From the cell containing the given text, extract its center point as [x, y] coordinate. 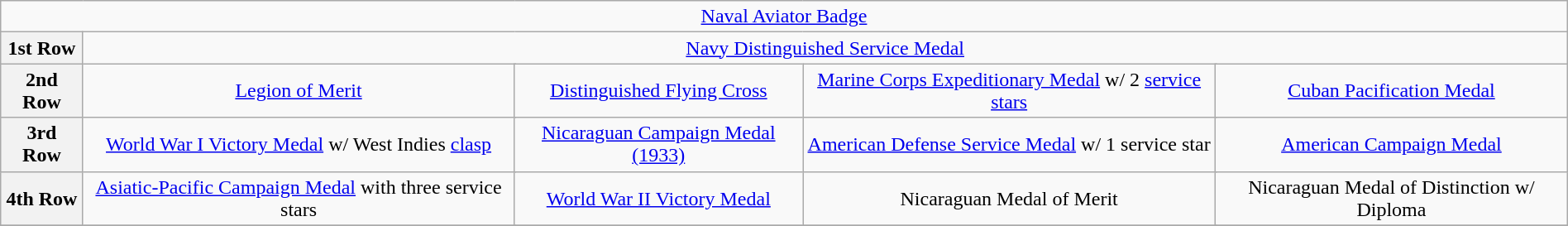
World War II Victory Medal [658, 199]
Nicaraguan Medal of Distinction w/ Diploma [1392, 199]
3rd Row [41, 144]
Distinguished Flying Cross [658, 91]
Asiatic-Pacific Campaign Medal with three service stars [299, 199]
World War I Victory Medal w/ West Indies clasp [299, 144]
Navy Distinguished Service Medal [825, 48]
4th Row [41, 199]
2nd Row [41, 91]
Nicaraguan Campaign Medal (1933) [658, 144]
Legion of Merit [299, 91]
Nicaraguan Medal of Merit [1009, 199]
Cuban Pacification Medal [1392, 91]
1st Row [41, 48]
Naval Aviator Badge [784, 17]
American Defense Service Medal w/ 1 service star [1009, 144]
Marine Corps Expeditionary Medal w/ 2 service stars [1009, 91]
American Campaign Medal [1392, 144]
